Return [x, y] of the center of cell containing provided text 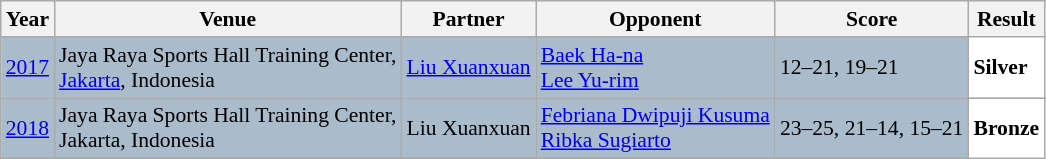
Opponent [656, 19]
Bronze [1006, 128]
Score [872, 19]
Venue [228, 19]
Baek Ha-na Lee Yu-rim [656, 68]
2017 [28, 68]
23–25, 21–14, 15–21 [872, 128]
Partner [468, 19]
12–21, 19–21 [872, 68]
Result [1006, 19]
Year [28, 19]
2018 [28, 128]
Febriana Dwipuji Kusuma Ribka Sugiarto [656, 128]
Silver [1006, 68]
